Pinpoint the cell where the given text exists, returning its (X, Y) midpoint coordinate. 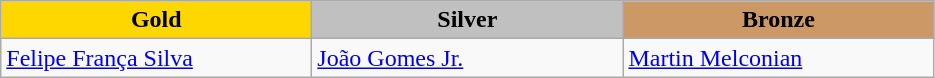
Gold (156, 20)
Bronze (778, 20)
Felipe França Silva (156, 58)
Martin Melconian (778, 58)
Silver (468, 20)
João Gomes Jr. (468, 58)
